Provide the [X, Y] coordinate of the cell's center where the given text is located.  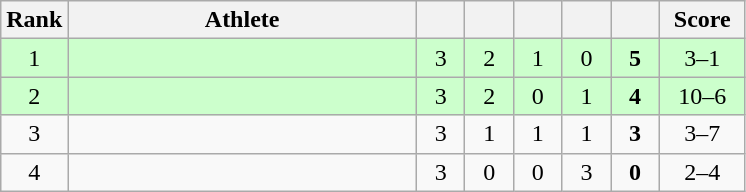
3–7 [702, 134]
2–4 [702, 172]
5 [636, 58]
3–1 [702, 58]
Rank [34, 20]
Score [702, 20]
10–6 [702, 96]
Athlete [242, 20]
